Detect which cell encompasses the target text, then output its [X, Y] center coordinate. 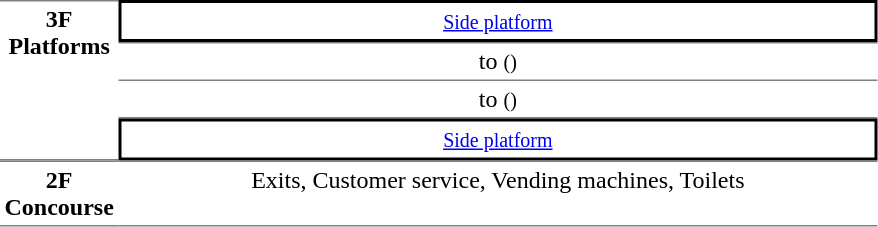
Exits, Customer service, Vending machines, Toilets [498, 193]
3FPlatforms [59, 80]
2FConcourse [59, 193]
